Pinpoint the cell where the given text exists, returning its (x, y) midpoint coordinate. 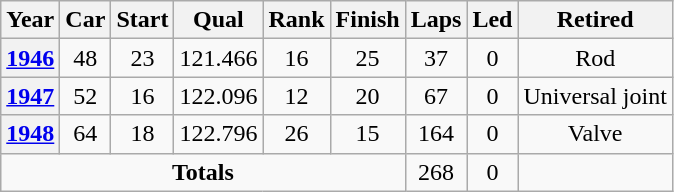
25 (368, 58)
1948 (30, 134)
Universal joint (595, 96)
1946 (30, 58)
Totals (203, 172)
23 (142, 58)
121.466 (218, 58)
Valve (595, 134)
122.796 (218, 134)
Rod (595, 58)
Led (492, 20)
Laps (436, 20)
37 (436, 58)
48 (86, 58)
Rank (296, 20)
12 (296, 96)
1947 (30, 96)
Year (30, 20)
Retired (595, 20)
164 (436, 134)
26 (296, 134)
Qual (218, 20)
18 (142, 134)
64 (86, 134)
15 (368, 134)
Finish (368, 20)
67 (436, 96)
122.096 (218, 96)
Start (142, 20)
20 (368, 96)
52 (86, 96)
Car (86, 20)
268 (436, 172)
